Pinpoint the cell where the given text exists, returning its [x, y] midpoint coordinate. 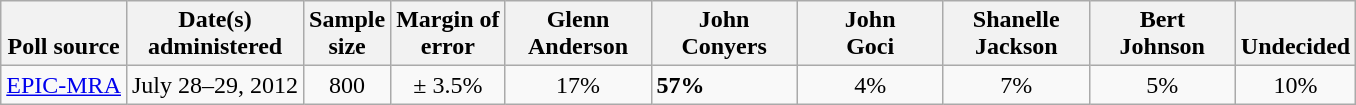
5% [1162, 85]
Poll source [64, 34]
JohnGoci [870, 34]
Undecided [1295, 34]
± 3.5% [448, 85]
Margin oferror [448, 34]
57% [724, 85]
800 [348, 85]
Samplesize [348, 34]
Date(s)administered [214, 34]
EPIC-MRA [64, 85]
7% [1016, 85]
ShanelleJackson [1016, 34]
GlennAnderson [578, 34]
17% [578, 85]
10% [1295, 85]
July 28–29, 2012 [214, 85]
JohnConyers [724, 34]
4% [870, 85]
BertJohnson [1162, 34]
